Pinpoint the cell where the given text exists, returning its (X, Y) midpoint coordinate. 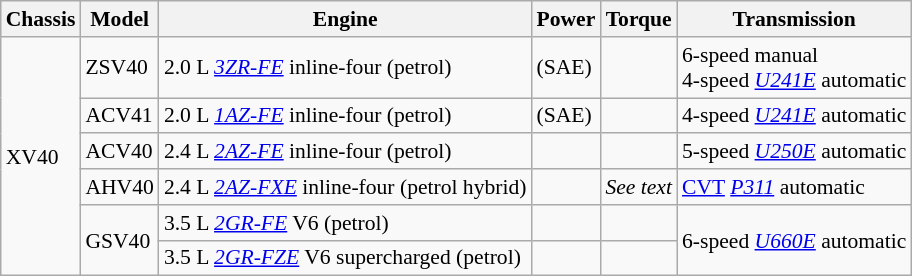
See text (638, 187)
CVT P311 automatic (794, 187)
XV40 (41, 156)
3.5 L 2GR-FE V6 (petrol) (346, 223)
GSV40 (119, 240)
ZSV40 (119, 68)
ACV40 (119, 152)
Engine (346, 19)
6-speed U660E automatic (794, 240)
2.0 L 3ZR-FE inline-four (petrol) (346, 68)
Power (566, 19)
AHV40 (119, 187)
Transmission (794, 19)
5-speed U250E automatic (794, 152)
Model (119, 19)
2.0 L 1AZ-FE inline-four (petrol) (346, 116)
4-speed U241E automatic (794, 116)
Chassis (41, 19)
2.4 L 2AZ-FE inline-four (petrol) (346, 152)
Torque (638, 19)
6-speed manual4-speed U241E automatic (794, 68)
3.5 L 2GR-FZE V6 supercharged (petrol) (346, 258)
2.4 L 2AZ-FXE inline-four (petrol hybrid) (346, 187)
ACV41 (119, 116)
